Capture the cell that displays the provided text and extract its [X, Y] central coordinate. 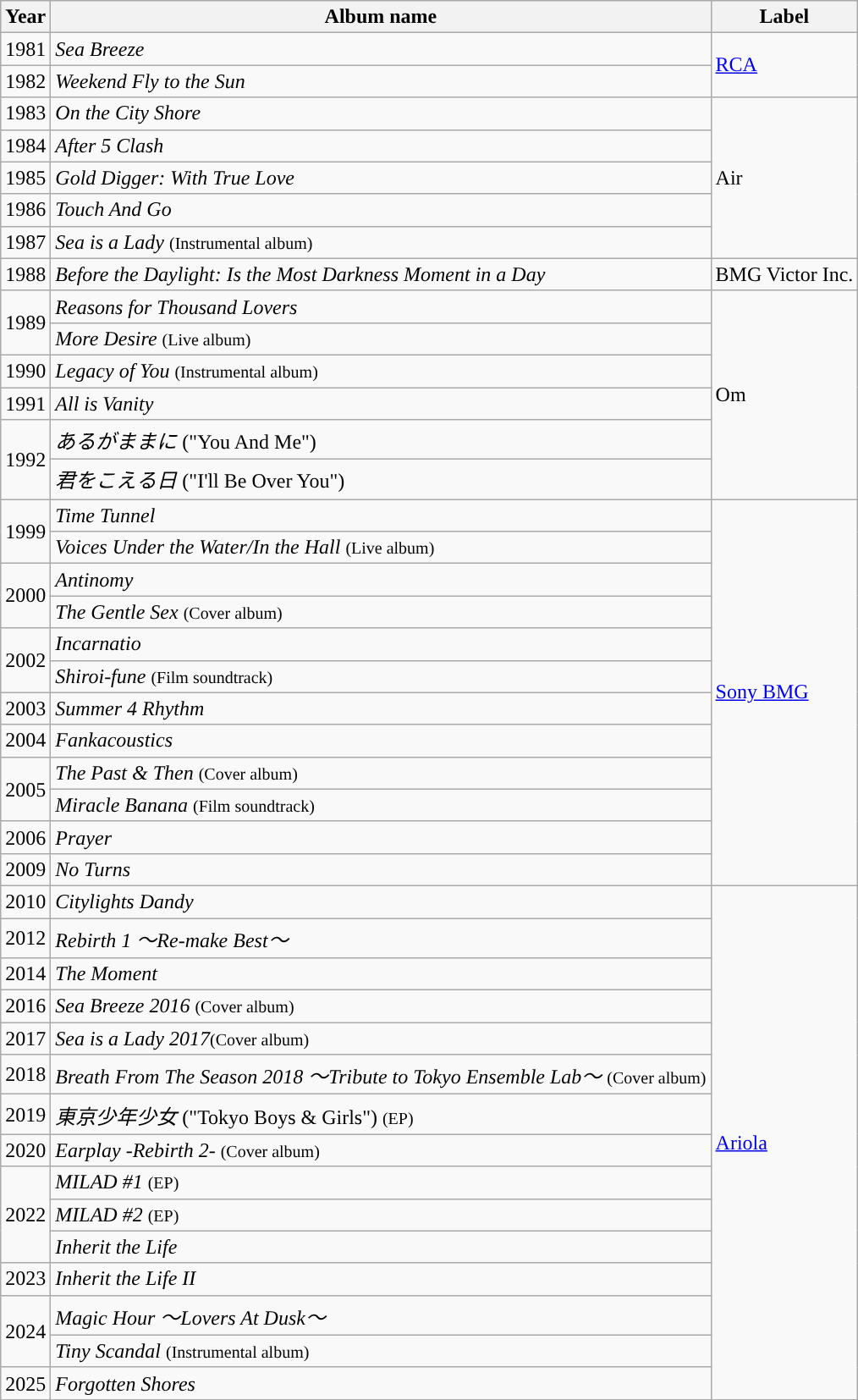
Tiny Scandal (Instrumental album) [381, 1351]
2005 [25, 789]
Sony BMG [784, 692]
Forgotten Shores [381, 1383]
Sea is a Lady 2017(Cover album) [381, 1039]
Inherit the Life [381, 1247]
Before the Daylight: Is the Most Darkness Moment in a Day [381, 274]
2006 [25, 837]
君をこえる日 ("I'll Be Over You") [381, 479]
Touch And Go [381, 210]
Incarnatio [381, 644]
BMG Victor Inc. [784, 274]
MILAD #1 (EP) [381, 1182]
Prayer [381, 837]
Citylights Dandy [381, 901]
The Gentle Sex (Cover album) [381, 612]
Shiroi-fune (Film soundtrack) [381, 676]
1987 [25, 242]
The Moment [381, 974]
Label [784, 17]
1984 [25, 146]
2000 [25, 596]
Voices Under the Water/In the Hall (Live album) [381, 548]
1989 [25, 322]
Earplay -Rebirth 2- (Cover album) [381, 1150]
東京少年少女 ("Tokyo Boys & Girls") (EP) [381, 1114]
2024 [25, 1331]
Rebirth 1 ～Re-make Best～ [381, 938]
1990 [25, 371]
1986 [25, 210]
Inherit the Life II [381, 1279]
Time Tunnel [381, 515]
2016 [25, 1006]
After 5 Clash [381, 146]
Antinomy [381, 580]
2003 [25, 708]
1999 [25, 532]
Gold Digger: With True Love [381, 178]
1983 [25, 113]
Ariola [784, 1143]
Fankacoustics [381, 741]
No Turns [381, 869]
2002 [25, 660]
2018 [25, 1075]
2019 [25, 1114]
Reasons for Thousand Lovers [381, 306]
1991 [25, 404]
2020 [25, 1150]
Sea is a Lady (Instrumental album) [381, 242]
The Past & Then (Cover album) [381, 773]
Summer 4 Rhythm [381, 708]
Air [784, 178]
Weekend Fly to the Sun [381, 81]
Album name [381, 17]
1982 [25, 81]
On the City Shore [381, 113]
2014 [25, 974]
1992 [25, 460]
Om [784, 394]
1988 [25, 274]
2012 [25, 938]
Sea Breeze 2016 (Cover album) [381, 1006]
2004 [25, 741]
Legacy of You (Instrumental album) [381, 371]
2022 [25, 1215]
RCA [784, 65]
1985 [25, 178]
All is Vanity [381, 404]
Miracle Banana (Film soundtrack) [381, 805]
2023 [25, 1279]
2009 [25, 869]
Year [25, 17]
Magic Hour ～Lovers At Dusk～ [381, 1315]
MILAD #2 (EP) [381, 1215]
1981 [25, 49]
Breath From The Season 2018 ～Tribute to Tokyo Ensemble Lab～ (Cover album) [381, 1075]
2017 [25, 1039]
2010 [25, 901]
2025 [25, 1383]
Sea Breeze [381, 49]
More Desire (Live album) [381, 339]
あるがままに ("You And Me") [381, 440]
